Extract the (X, Y) coordinate from the center of the cell holding the provided text.  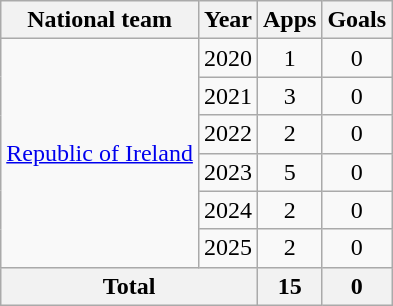
Republic of Ireland (100, 153)
2021 (228, 96)
2020 (228, 58)
1 (289, 58)
Year (228, 20)
Total (130, 286)
Goals (357, 20)
2024 (228, 210)
2023 (228, 172)
15 (289, 286)
2022 (228, 134)
2025 (228, 248)
5 (289, 172)
3 (289, 96)
Apps (289, 20)
National team (100, 20)
